Extract the (X, Y) coordinate from the center of the cell holding the provided text.  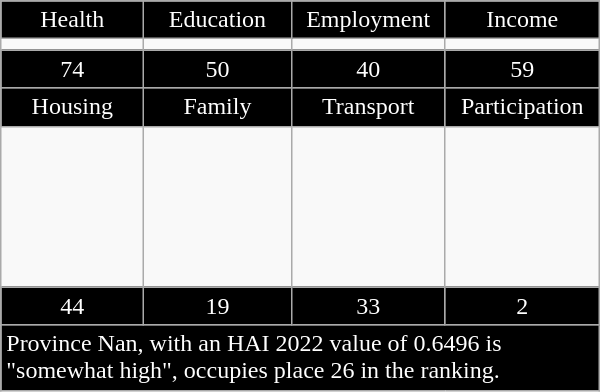
Participation (522, 107)
Employment (368, 20)
59 (522, 69)
Housing (72, 107)
Health (72, 20)
Education (218, 20)
74 (72, 69)
Income (522, 20)
2 (522, 306)
19 (218, 306)
40 (368, 69)
Province Nan, with an HAI 2022 value of 0.6496 is "somewhat high", occupies place 26 in the ranking. (300, 358)
Family (218, 107)
44 (72, 306)
Transport (368, 107)
33 (368, 306)
50 (218, 69)
